Capture the cell that displays the provided text and extract its (X, Y) central coordinate. 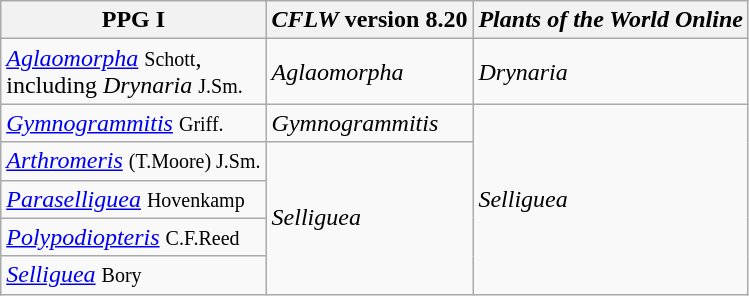
Aglaomorpha (370, 72)
CFLW version 8.20 (370, 20)
Gymnogrammitis (370, 123)
Plants of the World Online (611, 20)
Polypodiopteris C.F.Reed (134, 237)
PPG I (134, 20)
Arthromeris (T.Moore) J.Sm. (134, 161)
Drynaria (611, 72)
Aglaomorpha Schott,including Drynaria J.Sm. (134, 72)
Paraselliguea Hovenkamp (134, 199)
Selliguea Bory (134, 275)
Gymnogrammitis Griff. (134, 123)
